Return [X, Y] of the center of cell containing provided text 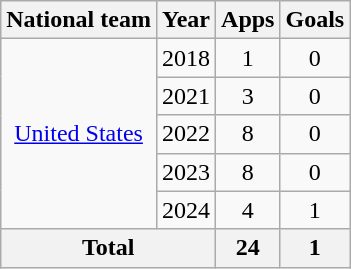
United States [79, 134]
Goals [315, 20]
National team [79, 20]
3 [248, 96]
24 [248, 248]
2018 [186, 58]
Total [108, 248]
2022 [186, 134]
2024 [186, 210]
Year [186, 20]
4 [248, 210]
2021 [186, 96]
2023 [186, 172]
Apps [248, 20]
